Find where the given text appears and provide that cell's center as [x, y] coordinate. 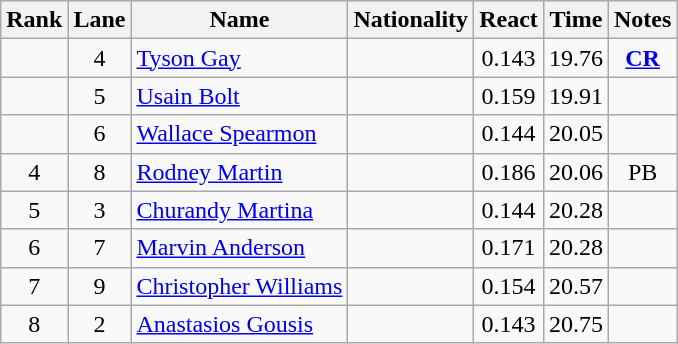
Nationality [411, 20]
20.75 [576, 324]
Notes [642, 20]
Anastasios Gousis [240, 324]
0.171 [509, 248]
React [509, 20]
20.57 [576, 286]
20.06 [576, 172]
0.159 [509, 96]
0.154 [509, 286]
PB [642, 172]
Christopher Williams [240, 286]
19.91 [576, 96]
9 [100, 286]
Name [240, 20]
Churandy Martina [240, 210]
Lane [100, 20]
CR [642, 58]
Rodney Martin [240, 172]
Wallace Spearmon [240, 134]
Tyson Gay [240, 58]
Rank [34, 20]
3 [100, 210]
Time [576, 20]
19.76 [576, 58]
2 [100, 324]
20.05 [576, 134]
0.186 [509, 172]
Usain Bolt [240, 96]
Marvin Anderson [240, 248]
